Extract the [x, y] coordinate from the center of the cell holding the provided text.  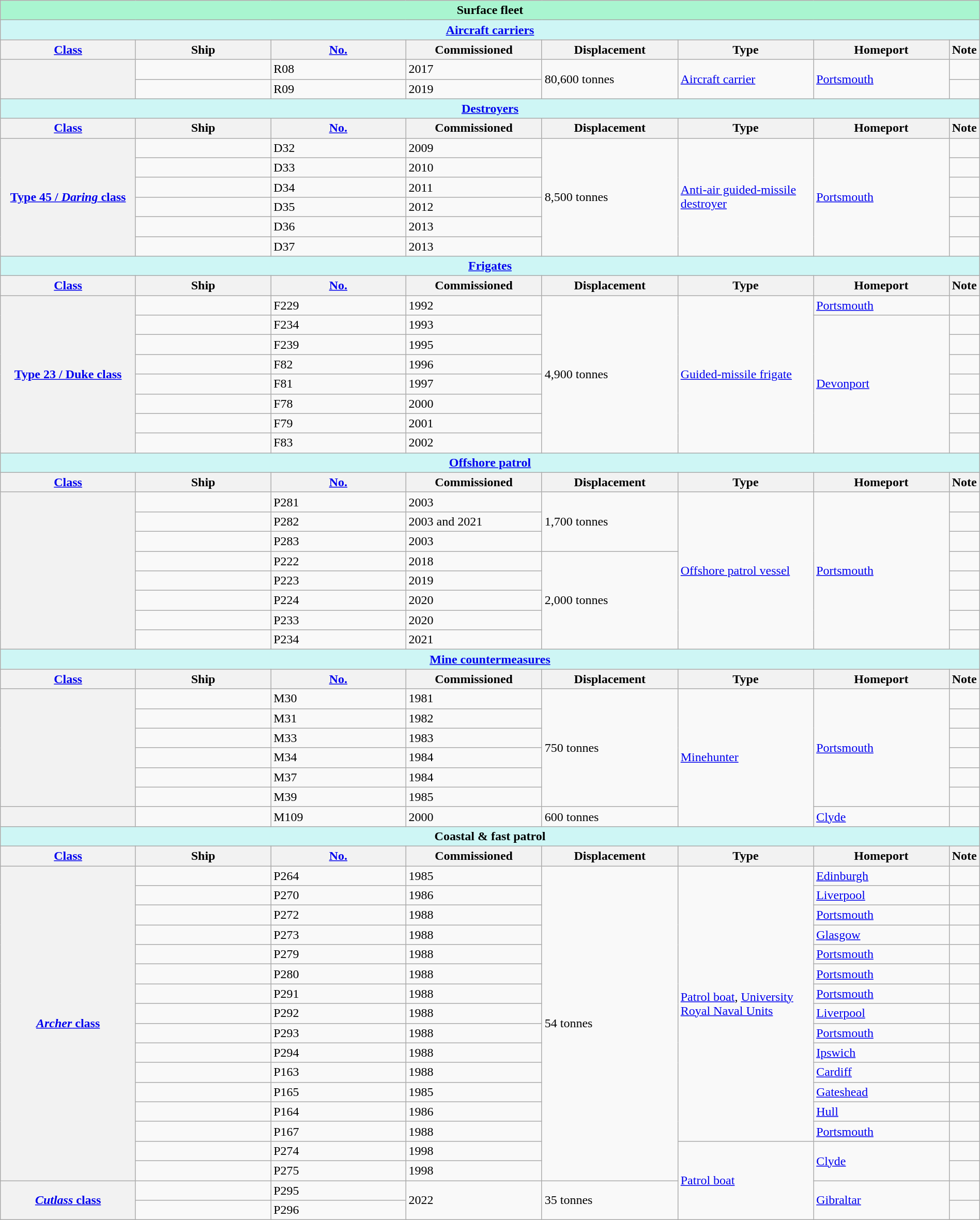
D36 [338, 226]
P167 [338, 1131]
P273 [338, 935]
80,600 tonnes [610, 79]
R09 [338, 89]
1983 [473, 738]
Offshore patrol [490, 462]
P224 [338, 600]
1995 [473, 345]
P294 [338, 1053]
P222 [338, 561]
F229 [338, 305]
2009 [473, 148]
Mine countermeasures [490, 659]
M37 [338, 777]
M109 [338, 816]
4,900 tonnes [610, 374]
Coastal & fast patrol [490, 836]
P281 [338, 502]
P275 [338, 1170]
2018 [473, 561]
2022 [473, 1200]
1992 [473, 305]
2001 [473, 423]
Anti-air guided-missile destroyer [745, 197]
1,700 tonnes [610, 521]
54 tonnes [610, 1023]
P272 [338, 915]
P280 [338, 974]
Gateshead [881, 1092]
Guided-missile frigate [745, 374]
P296 [338, 1210]
D34 [338, 187]
F78 [338, 404]
P291 [338, 994]
F83 [338, 443]
D37 [338, 246]
750 tonnes [610, 748]
P279 [338, 954]
2003 and 2021 [473, 521]
M30 [338, 699]
M39 [338, 797]
Destroyers [490, 109]
P233 [338, 620]
2021 [473, 640]
Ipswich [881, 1053]
Patrol boat [745, 1180]
F234 [338, 325]
8,500 tonnes [610, 197]
M31 [338, 718]
Offshore patrol vessel [745, 570]
2012 [473, 207]
P292 [338, 1013]
1982 [473, 718]
2011 [473, 187]
D35 [338, 207]
Surface fleet [490, 10]
Cardiff [881, 1072]
P223 [338, 581]
Glasgow [881, 935]
P283 [338, 541]
2010 [473, 167]
2017 [473, 69]
P234 [338, 640]
Cutlass class [68, 1200]
F81 [338, 384]
Archer class [68, 1023]
Minehunter [745, 758]
Type 45 / Daring class [68, 197]
Gibraltar [881, 1200]
P295 [338, 1190]
Type 23 / Duke class [68, 374]
F239 [338, 345]
R08 [338, 69]
1981 [473, 699]
1996 [473, 364]
P293 [338, 1033]
M33 [338, 738]
P163 [338, 1072]
P164 [338, 1111]
2002 [473, 443]
Hull [881, 1111]
35 tonnes [610, 1200]
P282 [338, 521]
P274 [338, 1151]
Aircraft carrier [745, 79]
F82 [338, 364]
1997 [473, 384]
600 tonnes [610, 816]
2,000 tonnes [610, 600]
P264 [338, 876]
Patrol boat, University Royal Naval Units [745, 1003]
Devonport [881, 384]
F79 [338, 423]
Edinburgh [881, 876]
D32 [338, 148]
M34 [338, 758]
1993 [473, 325]
P270 [338, 895]
Aircraft carriers [490, 30]
P165 [338, 1092]
Frigates [490, 266]
D33 [338, 167]
